Find where the given text appears and provide that cell's center as (x, y) coordinate. 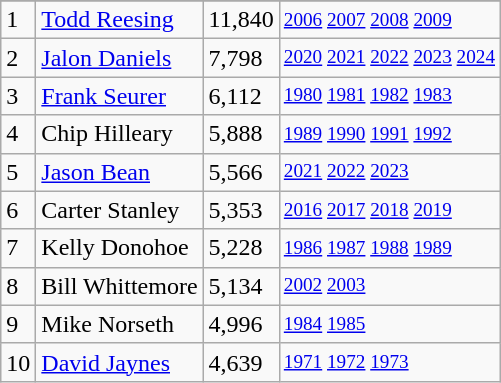
1986 1987 1988 1989 (389, 248)
Carter Stanley (120, 210)
2021 2022 2023 (389, 172)
10 (18, 362)
David Jaynes (120, 362)
5 (18, 172)
1984 1985 (389, 324)
6 (18, 210)
1971 1972 1973 (389, 362)
Bill Whittemore (120, 286)
1980 1981 1982 1983 (389, 96)
2002 2003 (389, 286)
7,798 (241, 58)
1 (18, 20)
Mike Norseth (120, 324)
8 (18, 286)
4,996 (241, 324)
4 (18, 134)
4,639 (241, 362)
5,134 (241, 286)
11,840 (241, 20)
5,353 (241, 210)
7 (18, 248)
6,112 (241, 96)
5,888 (241, 134)
Frank Seurer (120, 96)
2 (18, 58)
2016 2017 2018 2019 (389, 210)
2020 2021 2022 2023 2024 (389, 58)
9 (18, 324)
Kelly Donohoe (120, 248)
3 (18, 96)
Jalon Daniels (120, 58)
5,228 (241, 248)
Chip Hilleary (120, 134)
1989 1990 1991 1992 (389, 134)
2006 2007 2008 2009 (389, 20)
Todd Reesing (120, 20)
5,566 (241, 172)
Jason Bean (120, 172)
